Capture the cell that displays the provided text and extract its [X, Y] central coordinate. 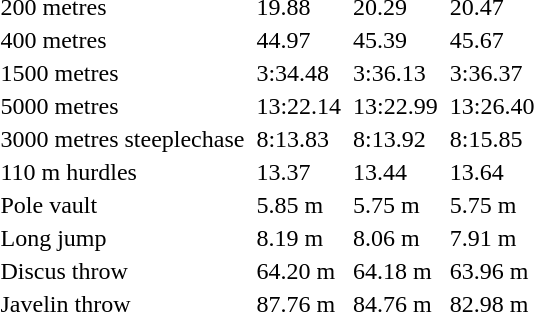
3:36.13 [396, 73]
64.18 m [396, 271]
8:13.83 [299, 139]
13:22.14 [299, 106]
44.97 [299, 40]
3:34.48 [299, 73]
13.44 [396, 172]
13:22.99 [396, 106]
13.37 [299, 172]
8:13.92 [396, 139]
8.06 m [396, 238]
5.75 m [396, 205]
45.39 [396, 40]
8.19 m [299, 238]
64.20 m [299, 271]
5.85 m [299, 205]
